Extract the (x, y) coordinate from the center of the cell holding the provided text.  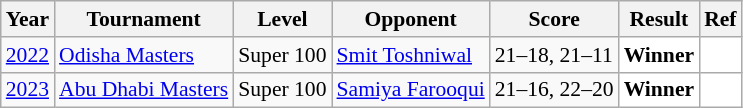
Tournament (144, 19)
21–16, 22–20 (554, 90)
2022 (28, 55)
Abu Dhabi Masters (144, 90)
21–18, 21–11 (554, 55)
Level (282, 19)
Year (28, 19)
Samiya Farooqui (411, 90)
Score (554, 19)
Smit Toshniwal (411, 55)
Result (660, 19)
Ref (720, 19)
Opponent (411, 19)
Odisha Masters (144, 55)
2023 (28, 90)
